Scan for the cell matching the given text and deliver its [X, Y] coordinate at center. 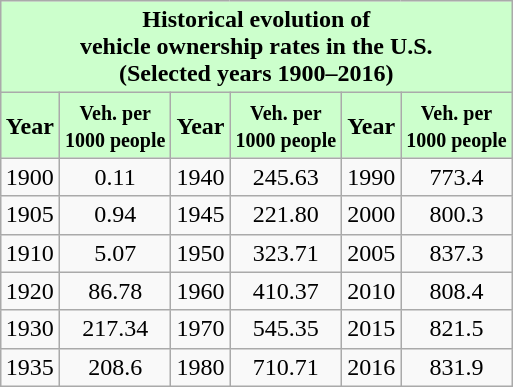
545.35 [286, 329]
0.94 [115, 215]
1960 [200, 291]
410.37 [286, 291]
808.4 [457, 291]
2016 [372, 367]
2010 [372, 291]
800.3 [457, 215]
5.07 [115, 253]
837.3 [457, 253]
1945 [200, 215]
821.5 [457, 329]
1905 [30, 215]
1940 [200, 177]
1935 [30, 367]
217.34 [115, 329]
323.71 [286, 253]
1990 [372, 177]
2005 [372, 253]
86.78 [115, 291]
831.9 [457, 367]
1900 [30, 177]
1910 [30, 253]
710.71 [286, 367]
208.6 [115, 367]
1950 [200, 253]
1930 [30, 329]
Historical evolution of vehicle ownership rates in the U.S. (Selected years 1900–2016) [256, 47]
221.80 [286, 215]
1980 [200, 367]
245.63 [286, 177]
2000 [372, 215]
1970 [200, 329]
773.4 [457, 177]
2015 [372, 329]
0.11 [115, 177]
1920 [30, 291]
